Locate the cell with the specified text and output its (x, y) center coordinate. 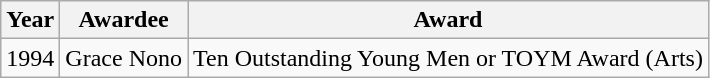
Award (448, 20)
Year (30, 20)
Grace Nono (124, 58)
Awardee (124, 20)
Ten Outstanding Young Men or TOYM Award (Arts) (448, 58)
1994 (30, 58)
